Return the [X, Y] coordinate for the center point of the cell that contains the specified text.  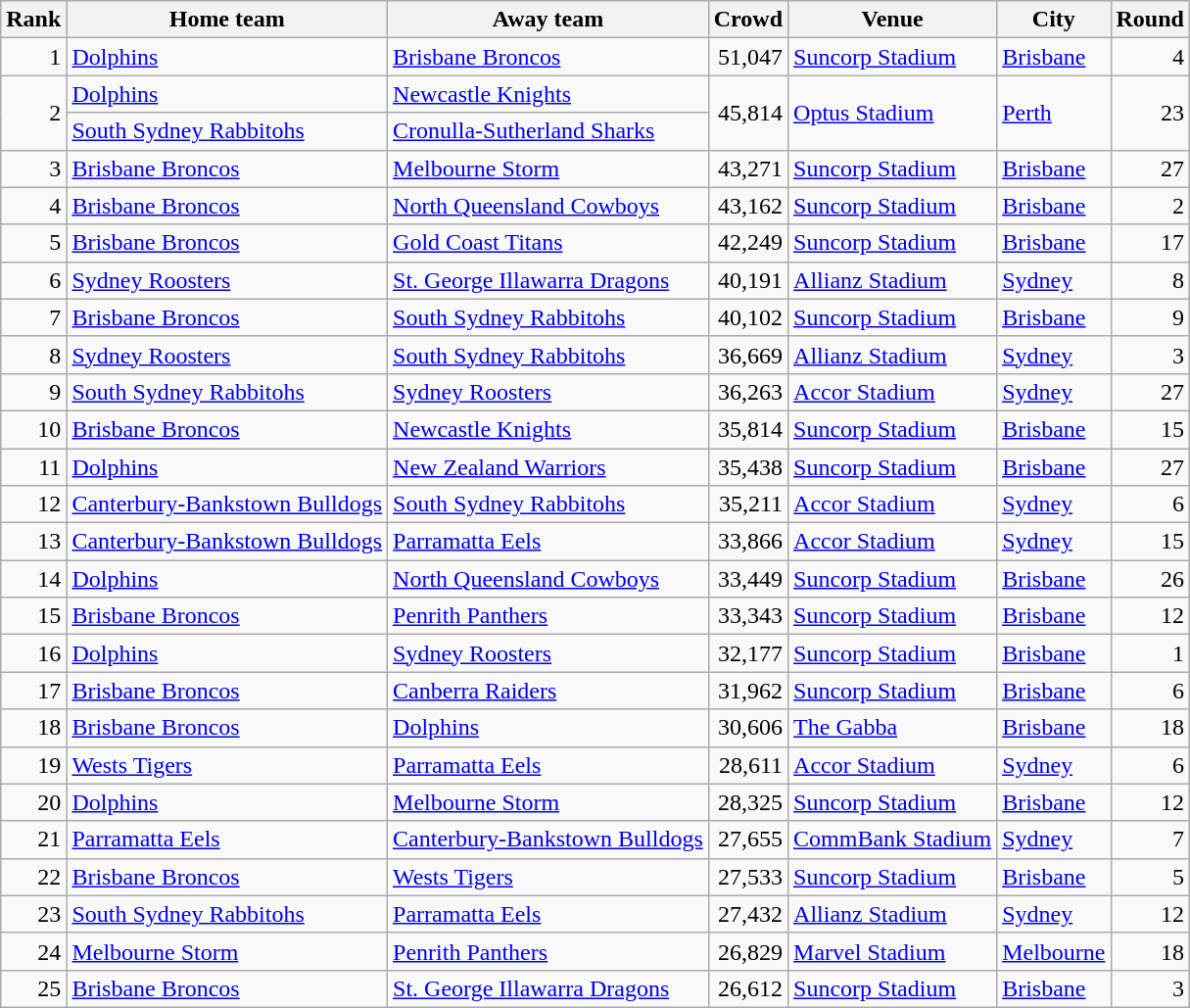
Canberra Raiders [548, 691]
26,829 [748, 951]
21 [33, 840]
24 [33, 951]
11 [33, 467]
35,438 [748, 467]
The Gabba [893, 728]
43,271 [748, 168]
28,325 [748, 802]
19 [33, 765]
CommBank Stadium [893, 840]
16 [33, 653]
13 [33, 542]
27,432 [748, 914]
30,606 [748, 728]
40,191 [748, 280]
33,343 [748, 616]
25 [33, 988]
36,669 [748, 355]
Melbourne [1054, 951]
Venue [893, 20]
26 [1150, 579]
27,655 [748, 840]
Cronulla-Sutherland Sharks [548, 131]
22 [33, 877]
32,177 [748, 653]
42,249 [748, 243]
51,047 [748, 57]
31,962 [748, 691]
Marvel Stadium [893, 951]
40,102 [748, 317]
Round [1150, 20]
43,162 [748, 206]
33,866 [748, 542]
Crowd [748, 20]
33,449 [748, 579]
Gold Coast Titans [548, 243]
City [1054, 20]
35,814 [748, 429]
10 [33, 429]
Rank [33, 20]
Perth [1054, 113]
27,533 [748, 877]
New Zealand Warriors [548, 467]
20 [33, 802]
35,211 [748, 504]
14 [33, 579]
Away team [548, 20]
28,611 [748, 765]
Home team [227, 20]
36,263 [748, 392]
Optus Stadium [893, 113]
26,612 [748, 988]
45,814 [748, 113]
